For the text-containing cell, return its midpoint in [x, y] coordinate format. 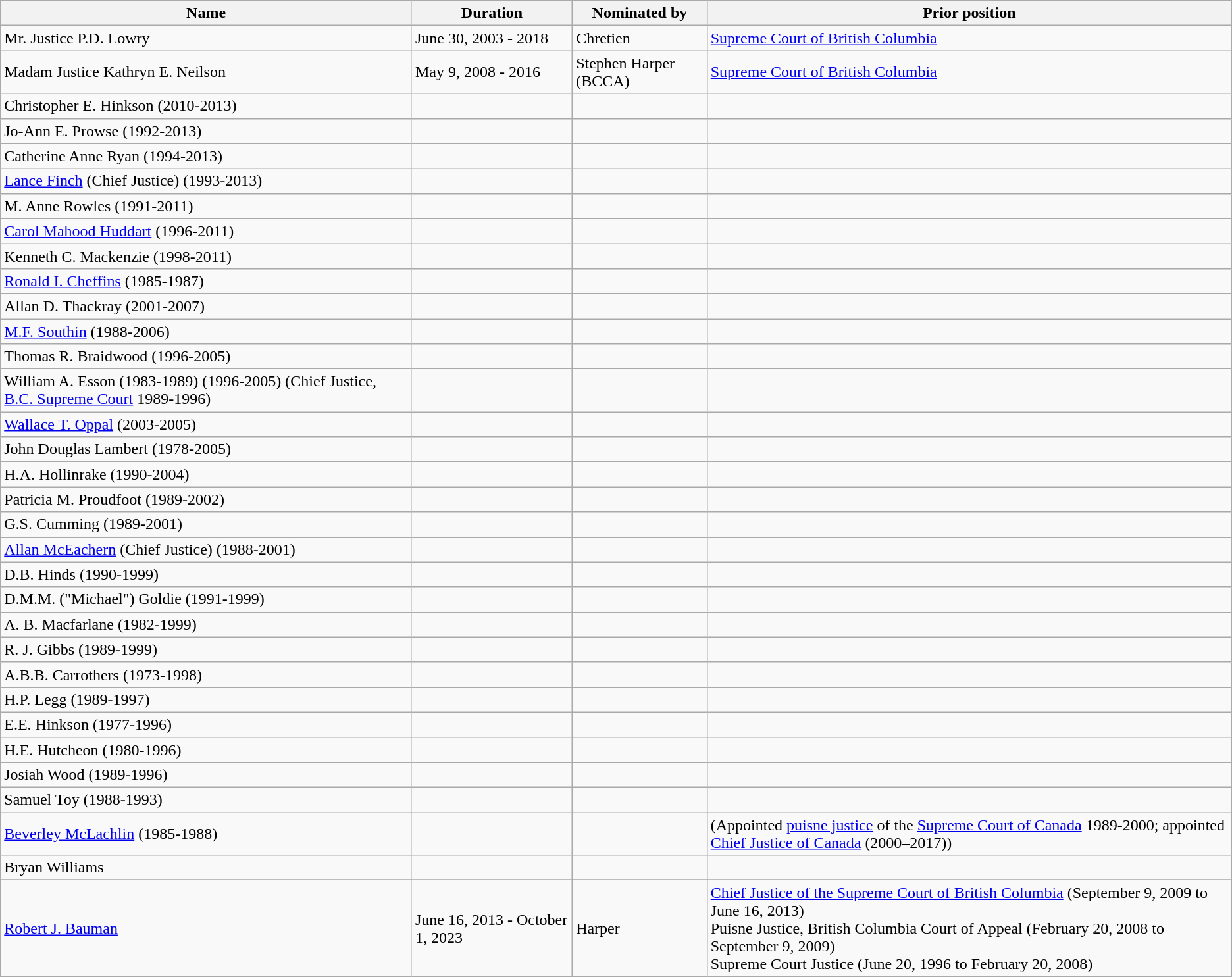
Beverley McLachlin (1985-1988) [207, 834]
D.B. Hinds (1990-1999) [207, 574]
Catherine Anne Ryan (1994-2013) [207, 156]
A. B. Macfarlane (1982-1999) [207, 624]
June 30, 2003 - 2018 [492, 38]
Thomas R. Braidwood (1996-2005) [207, 357]
(Appointed puisne justice of the Supreme Court of Canada 1989-2000; appointed Chief Justice of Canada (2000–2017)) [969, 834]
Allan D. Thackray (2001-2007) [207, 306]
H.E. Hutcheon (1980-1996) [207, 749]
Samuel Toy (1988-1993) [207, 800]
Allan McEachern (Chief Justice) (1988-2001) [207, 549]
William A. Esson (1983-1989) (1996-2005) (Chief Justice, B.C. Supreme Court 1989-1996) [207, 391]
E.E. Hinkson (1977-1996) [207, 724]
M. Anne Rowles (1991-2011) [207, 206]
Chretien [640, 38]
Josiah Wood (1989-1996) [207, 775]
Duration [492, 13]
Nominated by [640, 13]
D.M.M. ("Michael") Goldie (1991-1999) [207, 599]
John Douglas Lambert (1978-2005) [207, 449]
Bryan Williams [207, 868]
Robert J. Bauman [207, 928]
R. J. Gibbs (1989-1999) [207, 649]
H.A. Hollinrake (1990-2004) [207, 474]
Madam Justice Kathryn E. Neilson [207, 72]
Stephen Harper (BCCA) [640, 72]
Kenneth C. Mackenzie (1998-2011) [207, 256]
June 16, 2013 - October 1, 2023 [492, 928]
Wallace T. Oppal (2003-2005) [207, 424]
May 9, 2008 - 2016 [492, 72]
Christopher E. Hinkson (2010-2013) [207, 106]
A.B.B. Carrothers (1973-1998) [207, 674]
Prior position [969, 13]
Lance Finch (Chief Justice) (1993-2013) [207, 181]
Ronald I. Cheffins (1985-1987) [207, 281]
G.S. Cumming (1989-2001) [207, 524]
Name [207, 13]
Mr. Justice P.D. Lowry [207, 38]
H.P. Legg (1989-1997) [207, 699]
M.F. Southin (1988-2006) [207, 331]
Patricia M. Proudfoot (1989-2002) [207, 499]
Jo-Ann E. Prowse (1992-2013) [207, 131]
Harper [640, 928]
Carol Mahood Huddart (1996-2011) [207, 231]
